Search for the cell housing the specified text and yield its [X, Y] center coordinate. 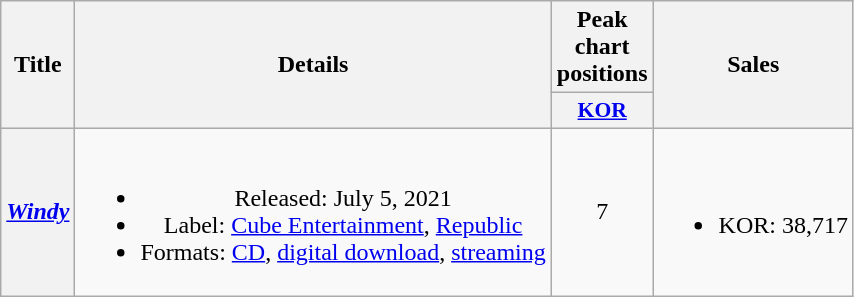
Windy [38, 212]
Sales [753, 65]
Details [313, 65]
KOR [602, 111]
Title [38, 65]
7 [602, 212]
Peak chartpositions [602, 47]
KOR: 38,717 [753, 212]
Released: July 5, 2021Label: Cube Entertainment, RepublicFormats: CD, digital download, streaming [313, 212]
